Determine the [X, Y] coordinate at the center of the cell enclosing the given text.  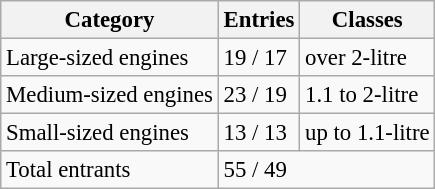
Classes [368, 20]
over 2-litre [368, 58]
Large-sized engines [110, 58]
Entries [258, 20]
Category [110, 20]
Total entrants [110, 170]
13 / 13 [258, 133]
1.1 to 2-litre [368, 95]
Small-sized engines [110, 133]
55 / 49 [326, 170]
23 / 19 [258, 95]
19 / 17 [258, 58]
up to 1.1-litre [368, 133]
Medium-sized engines [110, 95]
